Locate the cell with the specified text and output its (X, Y) center coordinate. 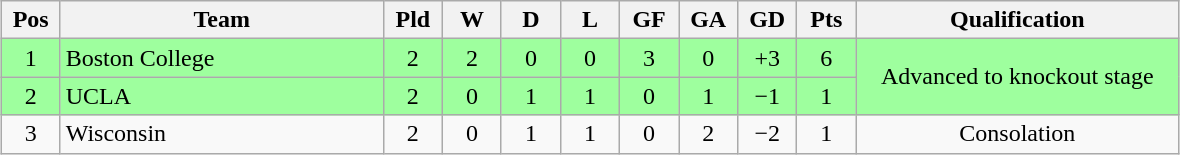
L (590, 20)
GD (768, 20)
−2 (768, 134)
D (530, 20)
Qualification (1018, 20)
W (472, 20)
6 (826, 58)
Consolation (1018, 134)
Boston College (222, 58)
GF (650, 20)
Advanced to knockout stage (1018, 77)
+3 (768, 58)
GA (708, 20)
Team (222, 20)
−1 (768, 96)
Pos (30, 20)
UCLA (222, 96)
Pts (826, 20)
Pld (412, 20)
Wisconsin (222, 134)
